Capture the cell that displays the provided text and extract its [x, y] central coordinate. 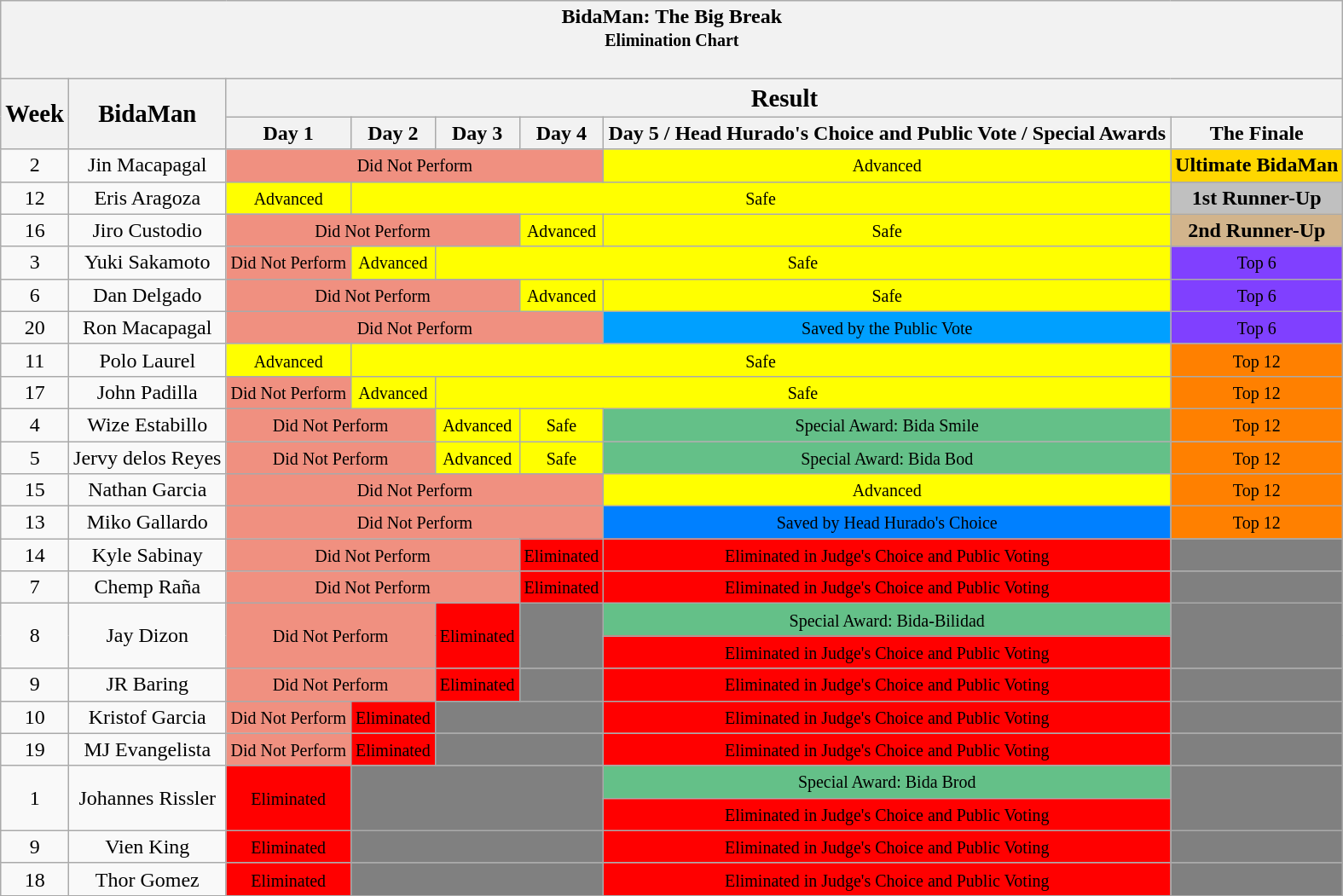
13 [35, 523]
1 [35, 798]
Polo Laurel [148, 360]
Result [784, 98]
17 [35, 392]
BidaMan: The Big BreakElimination Chart [672, 40]
JR Baring [148, 685]
Special Award: Bida Smile [887, 425]
Ron Macapagal [148, 327]
15 [35, 490]
Kyle Sabinay [148, 555]
Special Award: Bida-Bilidad [887, 620]
Chemp Raña [148, 587]
5 [35, 458]
Day 1 [288, 133]
MJ Evangelista [148, 749]
8 [35, 636]
19 [35, 749]
18 [35, 879]
Day 5 / Head Hurado's Choice and Public Vote / Special Awards [887, 133]
Jervy delos Reyes [148, 458]
The Finale [1257, 133]
Yuki Sakamoto [148, 263]
Vien King [148, 847]
Miko Gallardo [148, 523]
10 [35, 717]
Johannes Rissler [148, 798]
Ultimate BidaMan [1257, 165]
Day 3 [478, 133]
Day 2 [392, 133]
Jin Macapagal [148, 165]
11 [35, 360]
Saved by the Public Vote [887, 327]
2 [35, 165]
6 [35, 295]
16 [35, 230]
4 [35, 425]
Special Award: Bida Bod [887, 458]
Jay Dizon [148, 636]
Kristof Garcia [148, 717]
Eris Aragoza [148, 198]
Jiro Custodio [148, 230]
Saved by Head Hurado's Choice [887, 523]
Dan Delgado [148, 295]
Wize Estabillo [148, 425]
1st Runner-Up [1257, 198]
3 [35, 263]
7 [35, 587]
Week [35, 114]
12 [35, 198]
John Padilla [148, 392]
20 [35, 327]
Nathan Garcia [148, 490]
Special Award: Bida Brod [887, 782]
Day 4 [561, 133]
2nd Runner-Up [1257, 230]
Thor Gomez [148, 879]
14 [35, 555]
BidaMan [148, 114]
